Output the (x, y) coordinate of the center of the cell containing the given text.  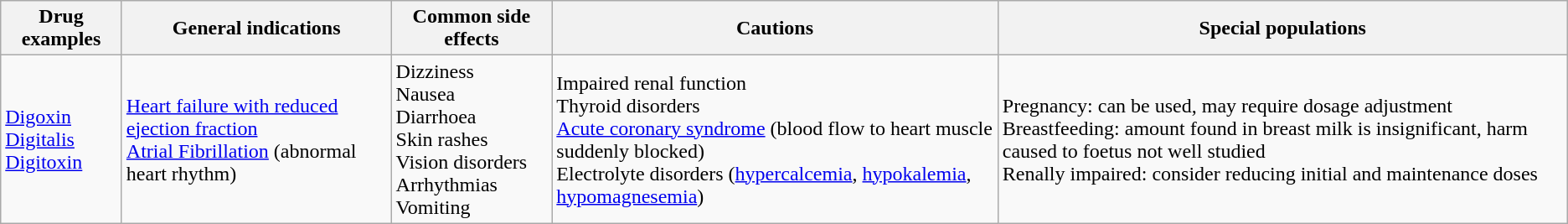
Heart failure with reduced ejection fractionAtrial Fibrillation (abnormal heart rhythm) (256, 139)
Common side effects (472, 29)
Cautions (775, 29)
General indications (256, 29)
Special populations (1282, 29)
DizzinessNauseaDiarrhoeaSkin rashesVision disordersArrhythmiasVomiting (472, 139)
DigoxinDigitalisDigitoxin (62, 139)
Drug examples (62, 29)
